Extract the [X, Y] coordinate from the center of the cell holding the provided text.  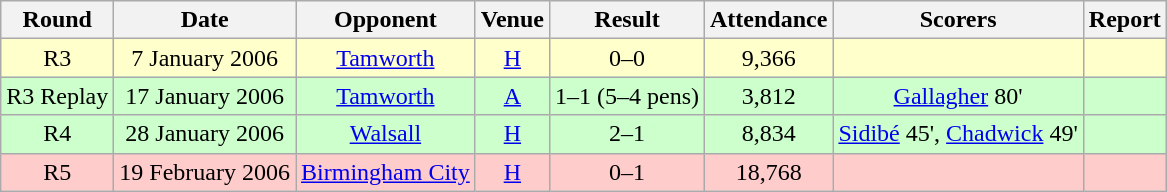
Date [205, 20]
17 January 2006 [205, 96]
9,366 [769, 58]
A [512, 96]
R3 Replay [58, 96]
28 January 2006 [205, 134]
R4 [58, 134]
Opponent [386, 20]
2–1 [626, 134]
19 February 2006 [205, 172]
R5 [58, 172]
Walsall [386, 134]
0–0 [626, 58]
8,834 [769, 134]
R3 [58, 58]
18,768 [769, 172]
Result [626, 20]
Sidibé 45', Chadwick 49' [958, 134]
1–1 (5–4 pens) [626, 96]
0–1 [626, 172]
Report [1124, 20]
Gallagher 80' [958, 96]
Venue [512, 20]
Scorers [958, 20]
Round [58, 20]
Birmingham City [386, 172]
3,812 [769, 96]
7 January 2006 [205, 58]
Attendance [769, 20]
